Provide the (x, y) coordinate of the cell's center where the given text is located.  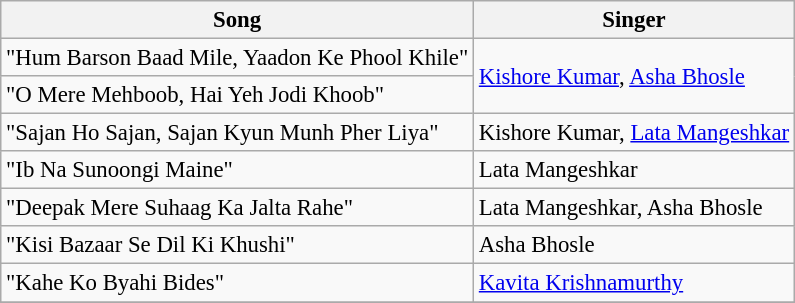
"Kahe Ko Byahi Bides" (238, 283)
Singer (634, 20)
"Ib Na Sunoongi Maine" (238, 170)
Kishore Kumar, Asha Bhosle (634, 76)
Asha Bhosle (634, 245)
Kavita Krishnamurthy (634, 283)
Lata Mangeshkar (634, 170)
Lata Mangeshkar, Asha Bhosle (634, 208)
Song (238, 20)
"Deepak Mere Suhaag Ka Jalta Rahe" (238, 208)
"Sajan Ho Sajan, Sajan Kyun Munh Pher Liya" (238, 133)
"Hum Barson Baad Mile, Yaadon Ke Phool Khile" (238, 58)
Kishore Kumar, Lata Mangeshkar (634, 133)
"Kisi Bazaar Se Dil Ki Khushi" (238, 245)
"O Mere Mehboob, Hai Yeh Jodi Khoob" (238, 95)
